Determine the (X, Y) coordinate at the center of the cell enclosing the given text.  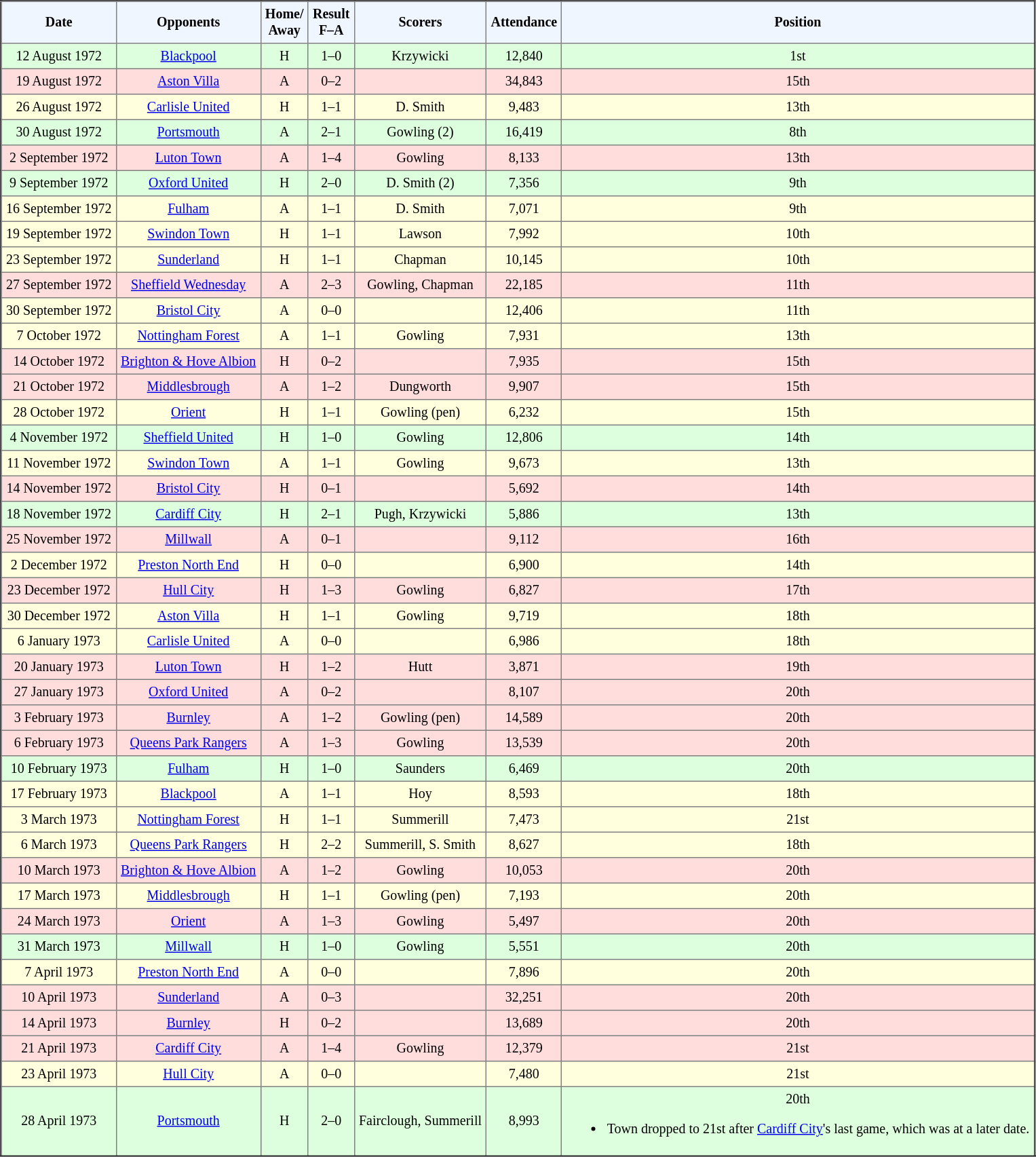
30 August 1972 (59, 132)
25 November 1972 (59, 539)
32,251 (524, 998)
2–2 (331, 845)
Gowling (2) (421, 132)
27 January 1973 (59, 692)
1st (798, 56)
10 February 1973 (59, 769)
Lawson (421, 234)
7 April 1973 (59, 972)
28 April 1973 (59, 1121)
Position (798, 22)
5,497 (524, 922)
10 March 1973 (59, 871)
6 January 1973 (59, 641)
5,692 (524, 489)
Sheffield United (189, 438)
9,112 (524, 539)
3 March 1973 (59, 820)
20thTown dropped to 21st after Cardiff City's last game, which was at a later date. (798, 1121)
9 September 1972 (59, 183)
Summerill (421, 820)
12 August 1972 (59, 56)
6,986 (524, 641)
Saunders (421, 769)
16,419 (524, 132)
8,593 (524, 794)
10,053 (524, 871)
19 September 1972 (59, 234)
6 February 1973 (59, 743)
5,886 (524, 514)
7,992 (524, 234)
2 December 1972 (59, 565)
Hoy (421, 794)
10 April 1973 (59, 998)
27 September 1972 (59, 285)
8,993 (524, 1121)
Sheffield Wednesday (189, 285)
7,356 (524, 183)
13,539 (524, 743)
28 October 1972 (59, 413)
Pugh, Krzywicki (421, 514)
12,840 (524, 56)
8,133 (524, 158)
Opponents (189, 22)
5,551 (524, 947)
23 April 1973 (59, 1074)
8,627 (524, 845)
Attendance (524, 22)
9,483 (524, 107)
Krzywicki (421, 56)
12,379 (524, 1048)
Chapman (421, 260)
6,827 (524, 590)
Summerill, S. Smith (421, 845)
Fairclough, Summerill (421, 1121)
14 April 1973 (59, 1023)
7,071 (524, 209)
9,907 (524, 387)
Dungworth (421, 387)
0–3 (331, 998)
11 November 1972 (59, 463)
13,689 (524, 1023)
6,232 (524, 413)
17th (798, 590)
6 March 1973 (59, 845)
7 October 1972 (59, 336)
22,185 (524, 285)
Gowling, Chapman (421, 285)
9,719 (524, 616)
14 November 1972 (59, 489)
19 August 1972 (59, 81)
14,589 (524, 718)
Hutt (421, 667)
7,473 (524, 820)
7,896 (524, 972)
19th (798, 667)
20 January 1973 (59, 667)
7,480 (524, 1074)
17 March 1973 (59, 896)
30 September 1972 (59, 311)
30 December 1972 (59, 616)
12,806 (524, 438)
D. Smith (2) (421, 183)
6,469 (524, 769)
10,145 (524, 260)
26 August 1972 (59, 107)
24 March 1973 (59, 922)
14 October 1972 (59, 362)
23 September 1972 (59, 260)
34,843 (524, 81)
7,193 (524, 896)
Home/Away (284, 22)
8th (798, 132)
23 December 1972 (59, 590)
31 March 1973 (59, 947)
8,107 (524, 692)
7,935 (524, 362)
18 November 1972 (59, 514)
ResultF–A (331, 22)
6,900 (524, 565)
21 April 1973 (59, 1048)
16 September 1972 (59, 209)
Date (59, 22)
9,673 (524, 463)
3,871 (524, 667)
3 February 1973 (59, 718)
17 February 1973 (59, 794)
2 September 1972 (59, 158)
4 November 1972 (59, 438)
7,931 (524, 336)
2–3 (331, 285)
21 October 1972 (59, 387)
Scorers (421, 22)
16th (798, 539)
12,406 (524, 311)
